Locate the cell with the specified text and output its [x, y] center coordinate. 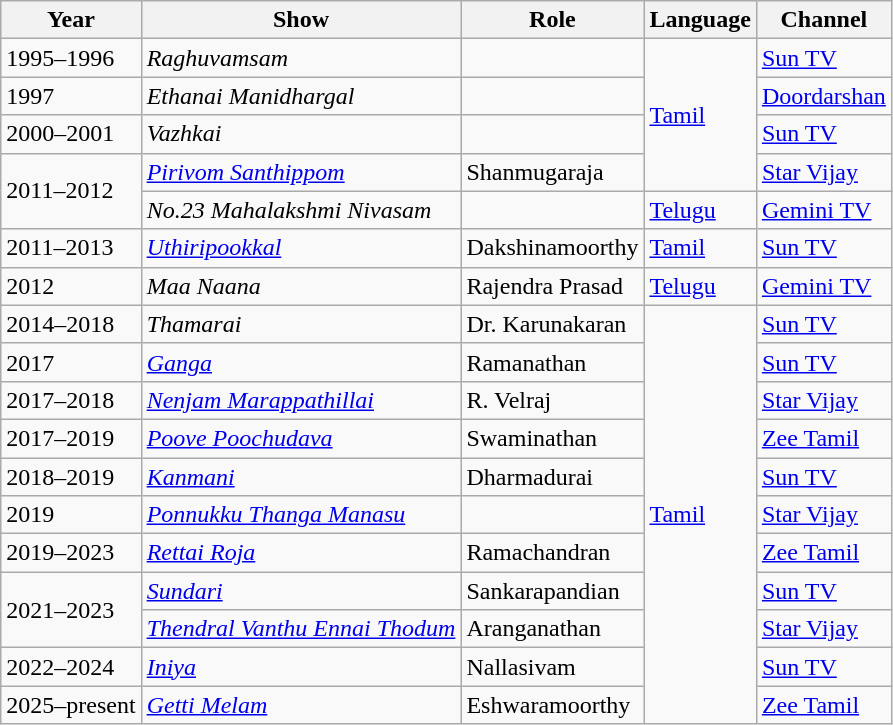
Getti Melam [301, 705]
Rettai Roja [301, 553]
Shanmugaraja [552, 172]
R. Velraj [552, 400]
Ramanathan [552, 362]
Swaminathan [552, 438]
1997 [71, 96]
Rajendra Prasad [552, 286]
Language [700, 20]
Uthiripookkal [301, 248]
No.23 Mahalakshmi Nivasam [301, 210]
Sankarapandian [552, 591]
Sundari [301, 591]
2019 [71, 515]
Iniya [301, 667]
Show [301, 20]
1995–1996 [71, 58]
Doordarshan [824, 96]
Maa Naana [301, 286]
Eshwaramoorthy [552, 705]
2025–present [71, 705]
Aranganathan [552, 629]
Year [71, 20]
Dharmadurai [552, 477]
Kanmani [301, 477]
Dakshinamoorthy [552, 248]
2000–2001 [71, 134]
2017–2019 [71, 438]
2014–2018 [71, 324]
Ganga [301, 362]
Nallasivam [552, 667]
Thendral Vanthu Ennai Thodum [301, 629]
Nenjam Marappathillai [301, 400]
2022–2024 [71, 667]
Thamarai [301, 324]
Vazhkai [301, 134]
Ramachandran [552, 553]
Ethanai Manidhargal [301, 96]
2017–2018 [71, 400]
Pirivom Santhippom [301, 172]
Channel [824, 20]
Raghuvamsam [301, 58]
2018–2019 [71, 477]
Poove Poochudava [301, 438]
2017 [71, 362]
Ponnukku Thanga Manasu [301, 515]
2021–2023 [71, 610]
2019–2023 [71, 553]
2011–2012 [71, 191]
Dr. Karunakaran [552, 324]
2011–2013 [71, 248]
Role [552, 20]
2012 [71, 286]
